Search for the cell housing the specified text and yield its (X, Y) center coordinate. 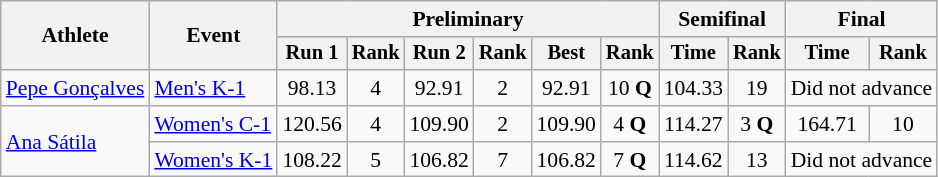
Semifinal (722, 19)
Run 2 (438, 54)
10 (904, 124)
Run 1 (312, 54)
Preliminary (468, 19)
Athlete (76, 36)
Ana Sátila (76, 142)
98.13 (312, 88)
114.27 (694, 124)
Did not advance (862, 88)
Pepe Gonçalves (76, 88)
164.71 (828, 124)
Men's K-1 (213, 88)
3 Q (757, 124)
Event (213, 36)
Women's C-1 (213, 124)
Best (566, 54)
4 Q (630, 124)
19 (757, 88)
10 Q (630, 88)
Final (862, 19)
120.56 (312, 124)
104.33 (694, 88)
